Locate the cell with the specified text and output its (x, y) center coordinate. 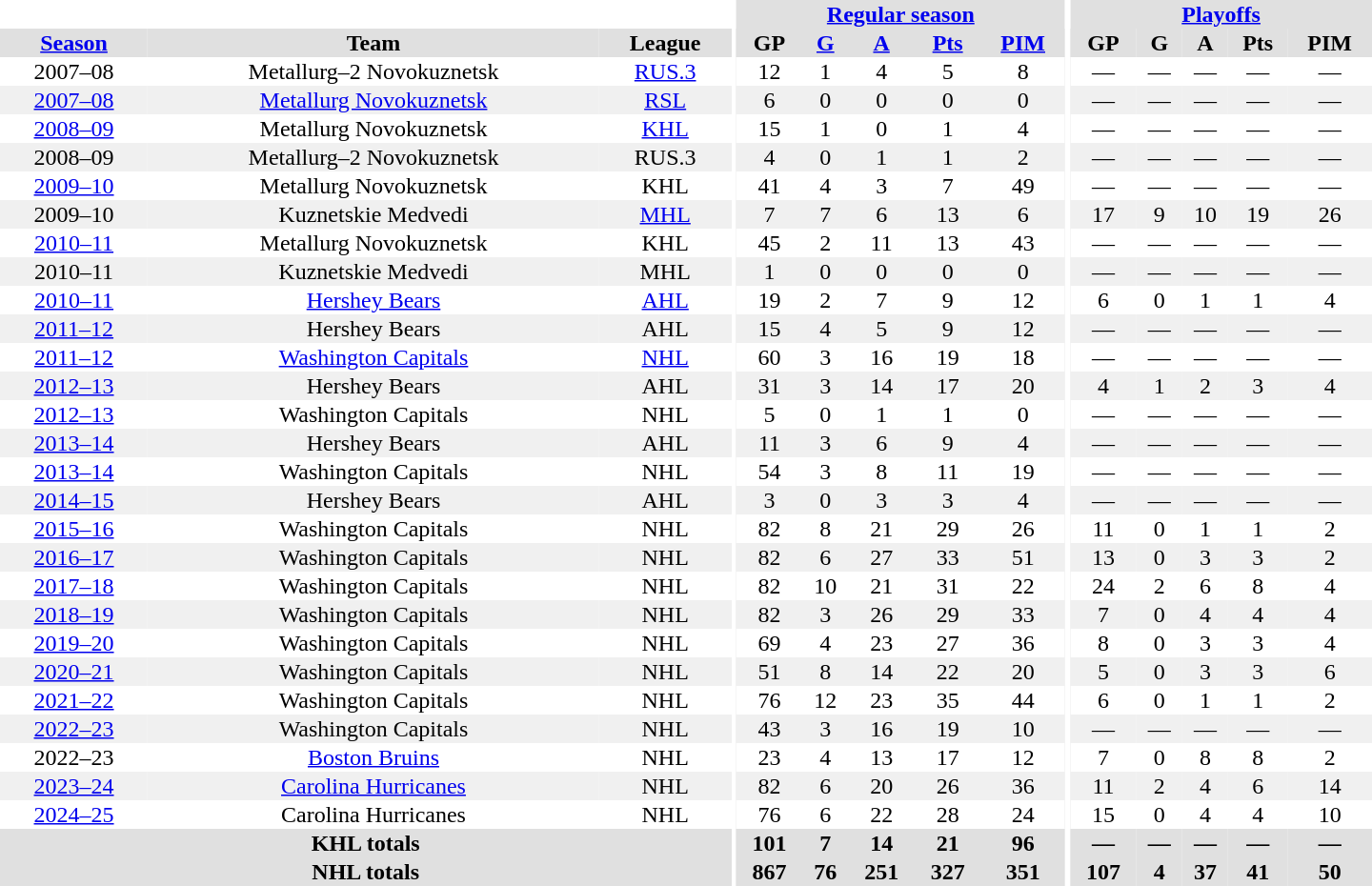
327 (948, 872)
37 (1205, 872)
101 (770, 843)
2019–20 (74, 643)
2017–18 (74, 586)
Playoffs (1221, 14)
2023–24 (74, 786)
54 (770, 472)
50 (1330, 872)
2024–25 (74, 815)
2015–16 (74, 529)
Boston Bruins (373, 757)
251 (881, 872)
49 (1023, 186)
Season (74, 43)
Team (373, 43)
60 (770, 357)
28 (948, 815)
96 (1023, 843)
35 (948, 700)
2016–17 (74, 557)
867 (770, 872)
League (665, 43)
KHL totals (366, 843)
RSL (665, 100)
44 (1023, 700)
351 (1023, 872)
Regular season (901, 14)
2020–21 (74, 672)
2014–15 (74, 500)
69 (770, 643)
18 (1023, 357)
NHL totals (366, 872)
2021–22 (74, 700)
107 (1103, 872)
45 (770, 243)
2018–19 (74, 614)
